Search for the cell housing the specified text and yield its (X, Y) center coordinate. 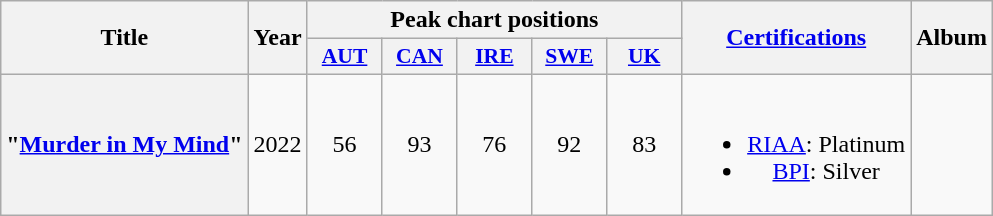
Year (278, 38)
CAN (420, 57)
"Murder in My Mind" (124, 144)
93 (420, 144)
RIAA: PlatinumBPI: Silver (796, 144)
76 (494, 144)
92 (570, 144)
2022 (278, 144)
56 (344, 144)
Album (952, 38)
Peak chart positions (494, 20)
AUT (344, 57)
UK (644, 57)
SWE (570, 57)
Certifications (796, 38)
83 (644, 144)
IRE (494, 57)
Title (124, 38)
